Return the [X, Y] coordinate for the center point of the cell that contains the specified text.  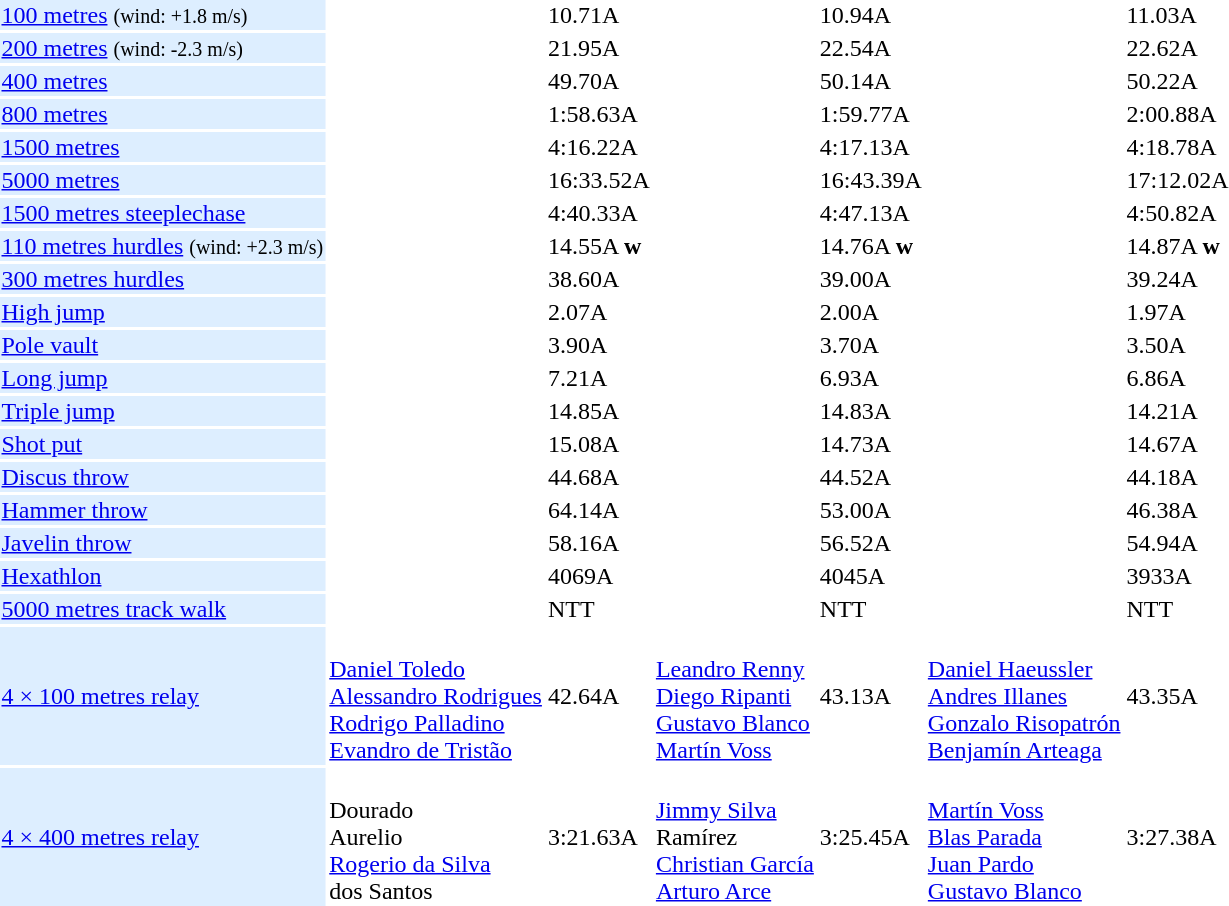
14.73A [870, 444]
Triple jump [162, 411]
43.13A [870, 696]
38.60A [598, 279]
Javelin throw [162, 543]
1:58.63A [598, 114]
400 metres [162, 81]
49.70A [598, 81]
22.54A [870, 48]
50.14A [870, 81]
44.68A [598, 477]
Leandro Renny Diego Ripanti Gustavo Blanco Martín Voss [734, 696]
3:25.45A [870, 837]
Pole vault [162, 345]
4:16.22A [598, 147]
Martín Voss Blas Parada Juan Pardo Gustavo Blanco [1024, 837]
300 metres hurdles [162, 279]
4 × 400 metres relay [162, 837]
1500 metres [162, 147]
53.00A [870, 510]
3.90A [598, 345]
4045A [870, 576]
14.76A w [870, 246]
10.71A [598, 15]
200 metres (wind: -2.3 m/s) [162, 48]
Hexathlon [162, 576]
Daniel Toledo Alessandro Rodrigues Rodrigo Palladino Evandro de Tristão [436, 696]
100 metres (wind: +1.8 m/s) [162, 15]
110 metres hurdles (wind: +2.3 m/s) [162, 246]
1500 metres steeplechase [162, 213]
39.00A [870, 279]
15.08A [598, 444]
2.07A [598, 312]
21.95A [598, 48]
10.94A [870, 15]
58.16A [598, 543]
6.93A [870, 378]
Shot put [162, 444]
3:21.63A [598, 837]
High jump [162, 312]
4 × 100 metres relay [162, 696]
16:43.39A [870, 180]
16:33.52A [598, 180]
Daniel Haeussler Andres Illanes Gonzalo Risopatrón Benjamín Arteaga [1024, 696]
4:17.13A [870, 147]
3.70A [870, 345]
42.64A [598, 696]
Long jump [162, 378]
Discus throw [162, 477]
4:40.33A [598, 213]
4:47.13A [870, 213]
Dourado Aurelio Rogerio da Silva dos Santos [436, 837]
Jimmy Silva Ramírez Christian García Arturo Arce [734, 837]
1:59.77A [870, 114]
4069A [598, 576]
14.55A w [598, 246]
5000 metres track walk [162, 609]
800 metres [162, 114]
Hammer throw [162, 510]
5000 metres [162, 180]
14.83A [870, 411]
56.52A [870, 543]
2.00A [870, 312]
64.14A [598, 510]
44.52A [870, 477]
14.85A [598, 411]
7.21A [598, 378]
